Locate the cell with the specified text and output its [X, Y] center coordinate. 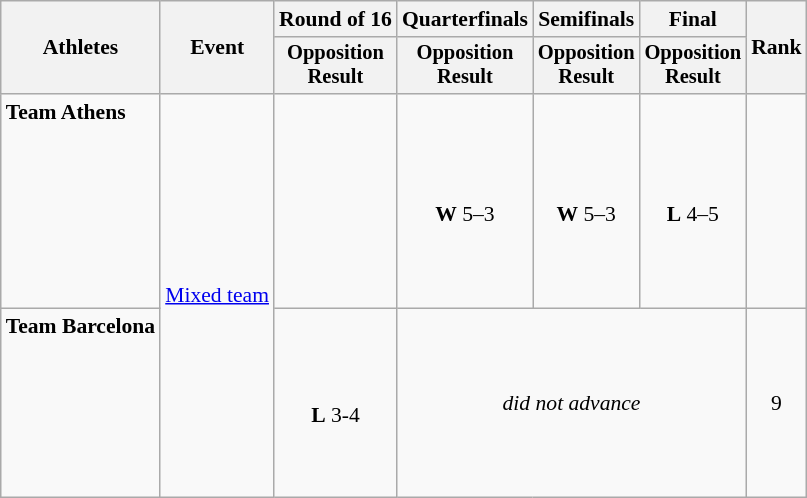
Team Barcelona [80, 404]
Rank [776, 48]
Athletes [80, 48]
L 3-4 [336, 404]
Event [217, 48]
Quarterfinals [465, 19]
L 4–5 [694, 201]
did not advance [572, 404]
Final [694, 19]
Semifinals [586, 19]
9 [776, 404]
Mixed team [217, 296]
Team Athens [80, 201]
Round of 16 [336, 19]
